From the cell containing the given text, extract its center point as (X, Y) coordinate. 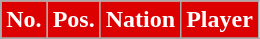
No. (24, 20)
Nation (140, 20)
Pos. (74, 20)
Player (220, 20)
